Determine the (x, y) coordinate at the center of the cell enclosing the given text.  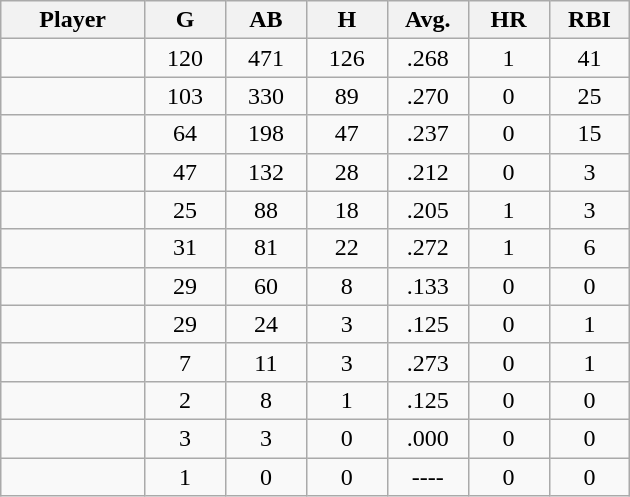
64 (186, 134)
HR (508, 20)
103 (186, 96)
11 (266, 362)
126 (346, 58)
132 (266, 172)
RBI (590, 20)
88 (266, 210)
6 (590, 248)
81 (266, 248)
G (186, 20)
.273 (428, 362)
120 (186, 58)
AB (266, 20)
28 (346, 172)
.133 (428, 286)
18 (346, 210)
.268 (428, 58)
.270 (428, 96)
198 (266, 134)
41 (590, 58)
471 (266, 58)
.205 (428, 210)
7 (186, 362)
Player (73, 20)
H (346, 20)
24 (266, 324)
22 (346, 248)
330 (266, 96)
.000 (428, 438)
31 (186, 248)
Avg. (428, 20)
.212 (428, 172)
2 (186, 400)
.272 (428, 248)
15 (590, 134)
60 (266, 286)
---- (428, 477)
89 (346, 96)
.237 (428, 134)
